Search for the cell housing the specified text and yield its (X, Y) center coordinate. 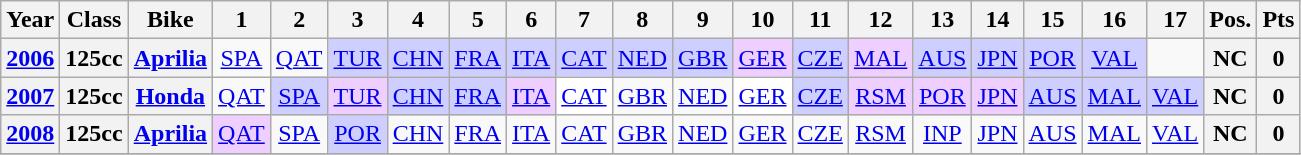
13 (942, 20)
5 (478, 20)
Class (94, 20)
1 (242, 20)
Pts (1278, 20)
Honda (170, 96)
3 (358, 20)
6 (532, 20)
14 (998, 20)
2 (299, 20)
9 (703, 20)
10 (762, 20)
7 (584, 20)
12 (880, 20)
Pos. (1230, 20)
2008 (30, 134)
2006 (30, 58)
8 (642, 20)
11 (820, 20)
Bike (170, 20)
4 (418, 20)
15 (1052, 20)
Year (30, 20)
2007 (30, 96)
16 (1114, 20)
INP (942, 134)
17 (1174, 20)
